Pinpoint the cell where the given text exists, returning its [X, Y] midpoint coordinate. 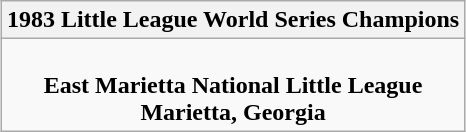
East Marietta National Little LeagueMarietta, Georgia [232, 85]
1983 Little League World Series Champions [232, 20]
